Extract the (X, Y) coordinate from the center of the cell holding the provided text.  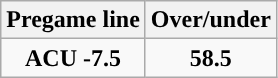
ACU -7.5 (74, 58)
Over/under (210, 20)
58.5 (210, 58)
Pregame line (74, 20)
